Locate the cell with the specified text and output its [x, y] center coordinate. 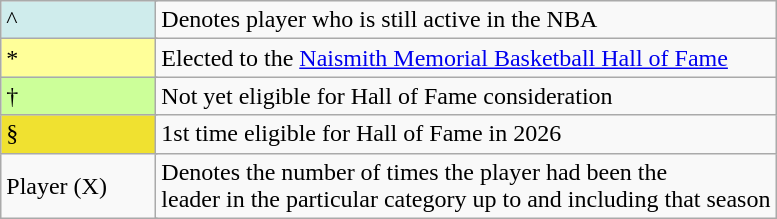
^ [78, 20]
Elected to the Naismith Memorial Basketball Hall of Fame [466, 58]
† [78, 96]
Player (X) [78, 186]
Not yet eligible for Hall of Fame consideration [466, 96]
* [78, 58]
Denotes player who is still active in the NBA [466, 20]
§ [78, 134]
1st time eligible for Hall of Fame in 2026 [466, 134]
Denotes the number of times the player had been theleader in the particular category up to and including that season [466, 186]
